Capture the cell that displays the provided text and extract its [X, Y] central coordinate. 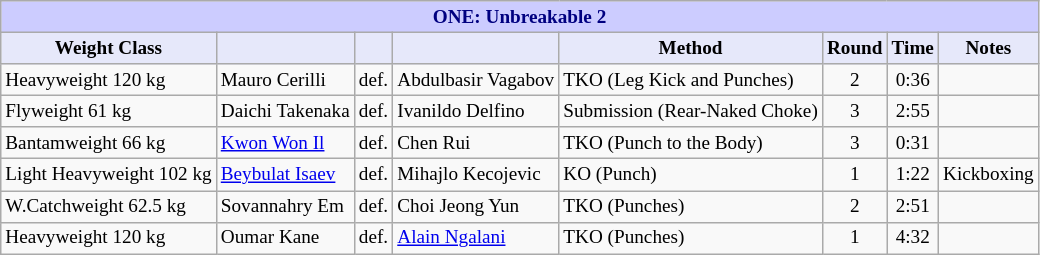
Weight Class [108, 48]
ONE: Unbreakable 2 [520, 17]
Light Heavyweight 102 kg [108, 175]
Ivanildo Delfino [476, 111]
2:51 [912, 206]
Method [691, 48]
Daichi Takenaka [285, 111]
Chen Rui [476, 143]
W.Catchweight 62.5 kg [108, 206]
TKO (Punch to the Body) [691, 143]
Beybulat Isaev [285, 175]
Mihajlo Kecojevic [476, 175]
Oumar Kane [285, 238]
0:31 [912, 143]
Submission (Rear-Naked Choke) [691, 111]
Bantamweight 66 kg [108, 143]
TKO (Leg Kick and Punches) [691, 80]
KO (Punch) [691, 175]
Choi Jeong Yun [476, 206]
2:55 [912, 111]
Kwon Won Il [285, 143]
Sovannahry Em [285, 206]
Abdulbasir Vagabov [476, 80]
Round [854, 48]
Kickboxing [988, 175]
Alain Ngalani [476, 238]
4:32 [912, 238]
Time [912, 48]
Mauro Cerilli [285, 80]
1:22 [912, 175]
0:36 [912, 80]
Flyweight 61 kg [108, 111]
Notes [988, 48]
